Detect which cell encompasses the target text, then output its [x, y] center coordinate. 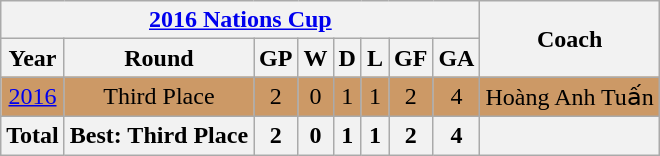
GF [410, 58]
Third Place [158, 97]
Coach [570, 39]
GA [456, 58]
GP [276, 58]
D [347, 58]
Year [33, 58]
2016 [33, 97]
W [316, 58]
Hoàng Anh Tuấn [570, 97]
Round [158, 58]
L [374, 58]
Total [33, 135]
2016 Nations Cup [240, 20]
Best: Third Place [158, 135]
